Locate the cell with the specified text and output its [x, y] center coordinate. 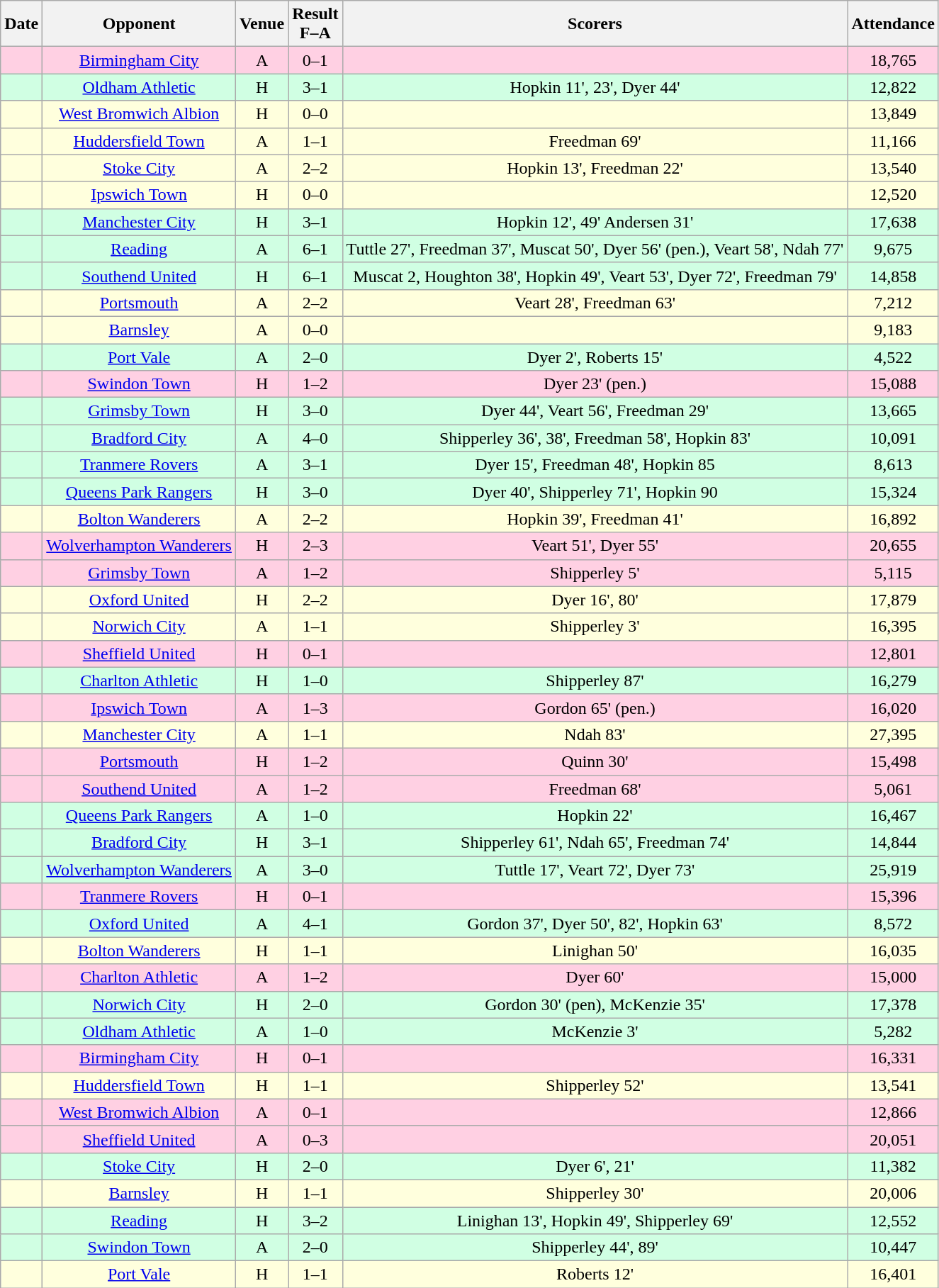
Freedman 68' [595, 789]
Gordon 65' (pen.) [595, 707]
12,520 [893, 195]
8,572 [893, 924]
16,020 [893, 707]
Opponent [139, 24]
10,091 [893, 438]
Dyer 2', Roberts 15' [595, 357]
Hopkin 13', Freedman 22' [595, 168]
Venue [262, 24]
Shipperley 44', 89' [595, 1248]
3–2 [315, 1220]
McKenzie 3' [595, 1031]
Veart 51', Dyer 55' [595, 546]
4,522 [893, 357]
Shipperley 36', 38', Freedman 58', Hopkin 83' [595, 438]
Dyer 15', Freedman 48', Hopkin 85 [595, 465]
Hopkin 11', 23', Dyer 44' [595, 87]
Date [21, 24]
16,279 [893, 681]
15,498 [893, 761]
Veart 28', Freedman 63' [595, 303]
12,552 [893, 1220]
15,000 [893, 978]
11,382 [893, 1166]
13,540 [893, 168]
2–3 [315, 546]
9,183 [893, 330]
12,822 [893, 87]
16,401 [893, 1275]
7,212 [893, 303]
4–0 [315, 438]
17,638 [893, 222]
Ndah 83' [595, 734]
15,324 [893, 492]
Hopkin 12', 49' Andersen 31' [595, 222]
8,613 [893, 465]
15,088 [893, 384]
Freedman 69' [595, 141]
4–1 [315, 924]
Scorers [595, 24]
Shipperley 3' [595, 627]
16,892 [893, 519]
Hopkin 39', Freedman 41' [595, 519]
1–3 [315, 707]
20,051 [893, 1139]
17,378 [893, 1004]
0–3 [315, 1139]
16,035 [893, 951]
5,115 [893, 573]
Gordon 30' (pen), McKenzie 35' [595, 1004]
Dyer 6', 21' [595, 1166]
20,006 [893, 1193]
Dyer 60' [595, 978]
Tuttle 27', Freedman 37', Muscat 50', Dyer 56' (pen.), Veart 58', Ndah 77' [595, 249]
Dyer 16', 80' [595, 600]
Shipperley 61', Ndah 65', Freedman 74' [595, 843]
16,395 [893, 627]
Shipperley 87' [595, 681]
14,844 [893, 843]
5,061 [893, 789]
11,166 [893, 141]
Hopkin 22' [595, 816]
Roberts 12' [595, 1275]
14,858 [893, 276]
Dyer 40', Shipperley 71', Hopkin 90 [595, 492]
25,919 [893, 870]
Dyer 23' (pen.) [595, 384]
Shipperley 5' [595, 573]
13,665 [893, 411]
5,282 [893, 1031]
Shipperley 30' [595, 1193]
Linighan 50' [595, 951]
Quinn 30' [595, 761]
ResultF–A [315, 24]
12,801 [893, 654]
13,541 [893, 1085]
16,467 [893, 816]
Muscat 2, Houghton 38', Hopkin 49', Veart 53', Dyer 72', Freedman 79' [595, 276]
15,396 [893, 897]
12,866 [893, 1112]
13,849 [893, 114]
Gordon 37', Dyer 50', 82', Hopkin 63' [595, 924]
Tuttle 17', Veart 72', Dyer 73' [595, 870]
Dyer 44', Veart 56', Freedman 29' [595, 411]
18,765 [893, 60]
10,447 [893, 1248]
Attendance [893, 24]
9,675 [893, 249]
16,331 [893, 1058]
27,395 [893, 734]
20,655 [893, 546]
17,879 [893, 600]
Shipperley 52' [595, 1085]
Linighan 13', Hopkin 49', Shipperley 69' [595, 1220]
